For the text-containing cell, return its midpoint in (X, Y) coordinate format. 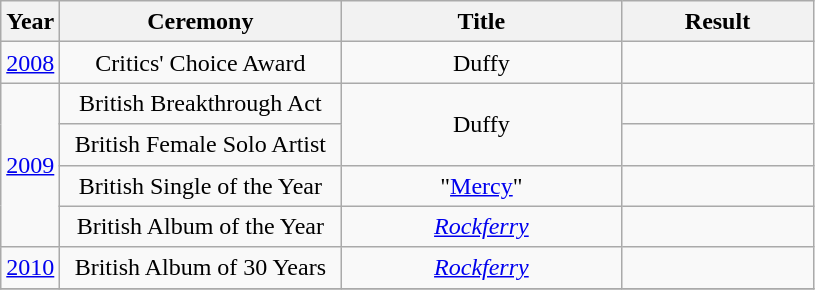
Ceremony (200, 22)
British Album of 30 Years (200, 268)
British Breakthrough Act (200, 104)
Year (30, 22)
Result (718, 22)
British Album of the Year (200, 226)
2008 (30, 62)
"Mercy" (482, 186)
British Female Solo Artist (200, 144)
Critics' Choice Award (200, 62)
2009 (30, 165)
Title (482, 22)
British Single of the Year (200, 186)
2010 (30, 268)
